Find where the given text appears and provide that cell's center as [x, y] coordinate. 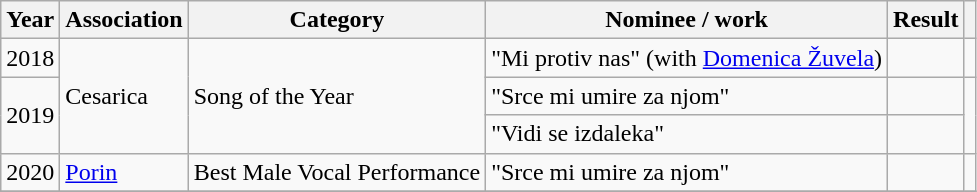
Porin [124, 172]
Association [124, 20]
Year [30, 20]
Best Male Vocal Performance [336, 172]
Cesarica [124, 96]
"Mi protiv nas" (with Domenica Žuvela) [687, 58]
Category [336, 20]
"Vidi se izdaleka" [687, 134]
2018 [30, 58]
2019 [30, 115]
Nominee / work [687, 20]
Song of the Year [336, 96]
2020 [30, 172]
Result [926, 20]
